Search for the cell housing the specified text and yield its (x, y) center coordinate. 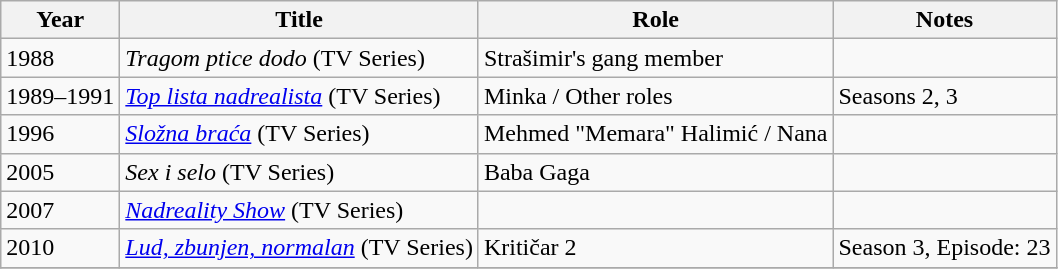
Minka / Other roles (656, 96)
1996 (60, 134)
2010 (60, 248)
Lud, zbunjen, normalan (TV Series) (300, 248)
Year (60, 20)
Title (300, 20)
Mehmed "Memara" Halimić / Nana (656, 134)
Baba Gaga (656, 172)
Strašimir's gang member (656, 58)
Tragom ptice dodo (TV Series) (300, 58)
Role (656, 20)
Nadreality Show (TV Series) (300, 210)
Season 3, Episode: 23 (944, 248)
1989–1991 (60, 96)
2007 (60, 210)
Kritičar 2 (656, 248)
Notes (944, 20)
2005 (60, 172)
Seasons 2, 3 (944, 96)
1988 (60, 58)
Složna braća (TV Series) (300, 134)
Sex i selo (TV Series) (300, 172)
Top lista nadrealista (TV Series) (300, 96)
